Scan for the cell matching the given text and deliver its (X, Y) coordinate at center. 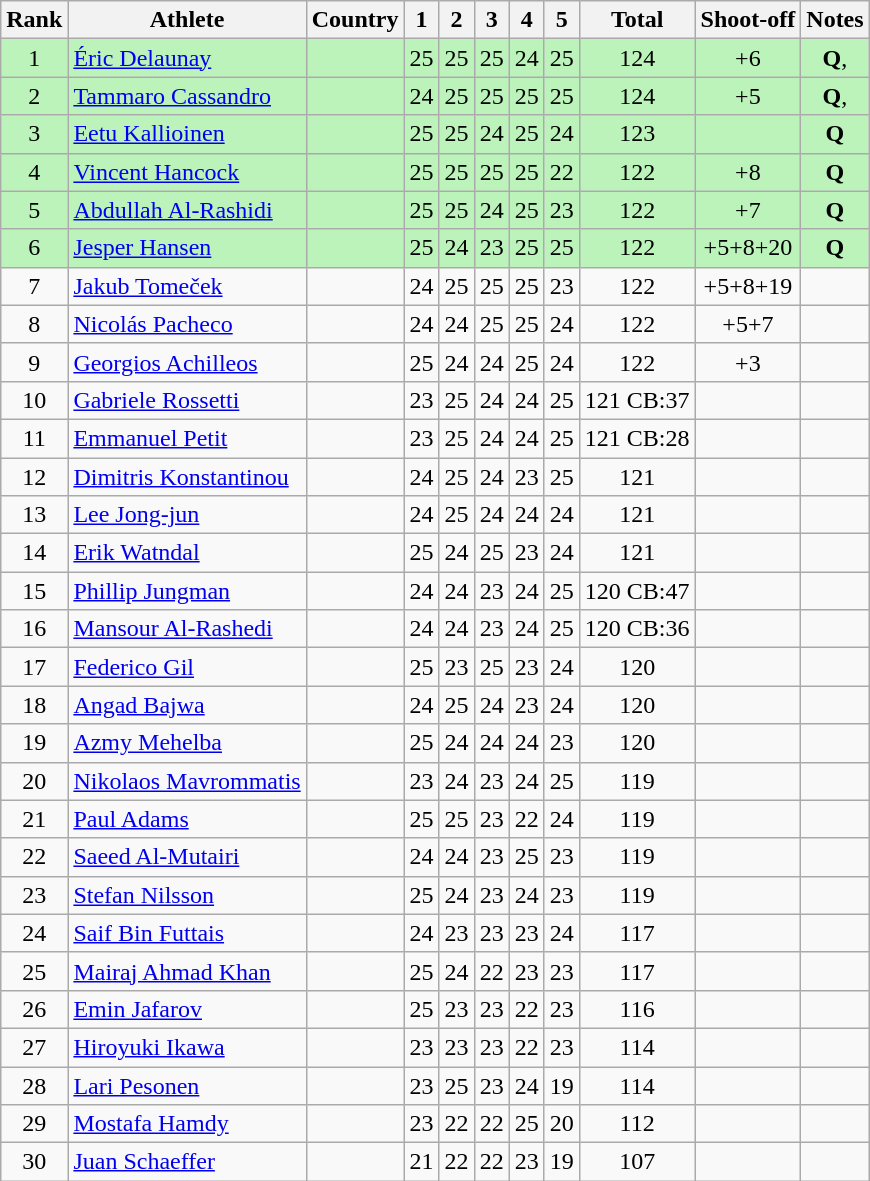
Georgios Achilleos (187, 362)
Federico Gil (187, 667)
Juan Schaeffer (187, 1162)
26 (34, 1009)
Hiroyuki Ikawa (187, 1047)
Saif Bin Futtais (187, 933)
121 CB:28 (637, 438)
Gabriele Rossetti (187, 400)
Éric Delaunay (187, 58)
+7 (748, 210)
+5+8+19 (748, 286)
Mansour Al-Rashedi (187, 629)
+5+7 (748, 324)
17 (34, 667)
Emin Jafarov (187, 1009)
Abdullah Al-Rashidi (187, 210)
Paul Adams (187, 819)
Stefan Nilsson (187, 895)
7 (34, 286)
14 (34, 553)
29 (34, 1124)
Lari Pesonen (187, 1085)
Saeed Al-Mutairi (187, 857)
12 (34, 477)
Jakub Tomeček (187, 286)
+3 (748, 362)
120 CB:47 (637, 591)
Nicolás Pacheco (187, 324)
Mostafa Hamdy (187, 1124)
Lee Jong-jun (187, 515)
Country (355, 20)
Eetu Kallioinen (187, 134)
13 (34, 515)
8 (34, 324)
120 CB:36 (637, 629)
Vincent Hancock (187, 172)
Emmanuel Petit (187, 438)
107 (637, 1162)
121 CB:37 (637, 400)
Angad Bajwa (187, 705)
+5+8+20 (748, 248)
Mairaj Ahmad Khan (187, 971)
16 (34, 629)
123 (637, 134)
30 (34, 1162)
+6 (748, 58)
Rank (34, 20)
9 (34, 362)
Dimitris Konstantinou (187, 477)
18 (34, 705)
6 (34, 248)
Nikolaos Mavrommatis (187, 781)
27 (34, 1047)
116 (637, 1009)
10 (34, 400)
28 (34, 1085)
Tammaro Cassandro (187, 96)
+8 (748, 172)
Total (637, 20)
+5 (748, 96)
Athlete (187, 20)
Shoot-off (748, 20)
Azmy Mehelba (187, 743)
15 (34, 591)
Erik Watndal (187, 553)
Jesper Hansen (187, 248)
112 (637, 1124)
Phillip Jungman (187, 591)
11 (34, 438)
Notes (835, 20)
